For the text-containing cell, return its midpoint in (x, y) coordinate format. 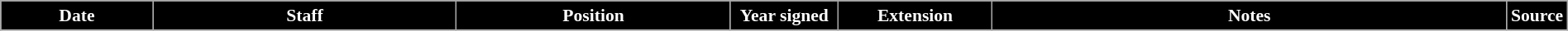
Position (594, 15)
Notes (1250, 15)
Source (1537, 15)
Date (77, 15)
Extension (915, 15)
Year signed (784, 15)
Staff (304, 15)
